For the text-containing cell, return its midpoint in (x, y) coordinate format. 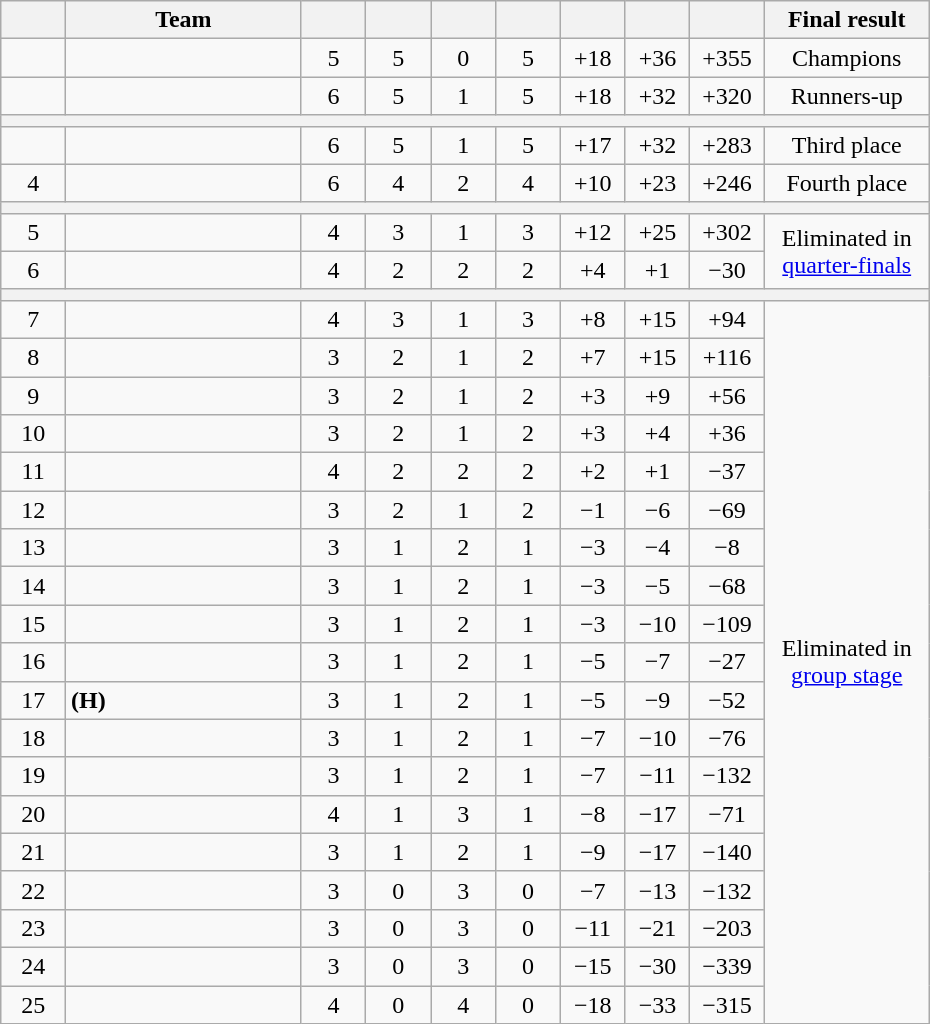
Final result (846, 20)
−52 (727, 700)
+25 (658, 232)
−18 (592, 1005)
−1 (592, 510)
−27 (727, 662)
9 (34, 395)
−37 (727, 472)
+283 (727, 145)
−339 (727, 966)
+23 (658, 183)
−33 (658, 1005)
+56 (727, 395)
+8 (592, 319)
Eliminated in group stage (846, 662)
−71 (727, 814)
−109 (727, 624)
+94 (727, 319)
+355 (727, 58)
+116 (727, 357)
Fourth place (846, 183)
15 (34, 624)
+246 (727, 183)
−76 (727, 738)
14 (34, 586)
17 (34, 700)
7 (34, 319)
+2 (592, 472)
21 (34, 852)
−140 (727, 852)
Team (184, 20)
8 (34, 357)
−6 (658, 510)
Eliminated in quarter-finals (846, 251)
18 (34, 738)
(H) (184, 700)
25 (34, 1005)
−4 (658, 548)
−315 (727, 1005)
Champions (846, 58)
+9 (658, 395)
23 (34, 928)
−69 (727, 510)
+302 (727, 232)
+10 (592, 183)
−15 (592, 966)
24 (34, 966)
+12 (592, 232)
Runners-up (846, 96)
20 (34, 814)
−68 (727, 586)
10 (34, 434)
+7 (592, 357)
+17 (592, 145)
−203 (727, 928)
+320 (727, 96)
−13 (658, 890)
13 (34, 548)
−21 (658, 928)
11 (34, 472)
Third place (846, 145)
16 (34, 662)
12 (34, 510)
19 (34, 776)
22 (34, 890)
